Return [x, y] of the center of cell containing provided text 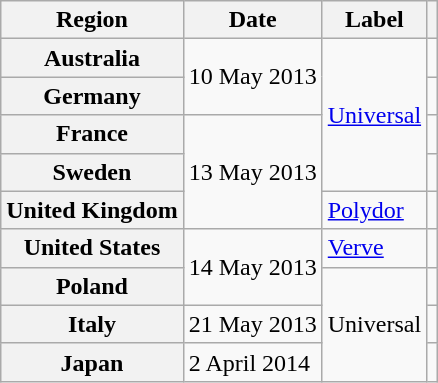
United Kingdom [92, 210]
Poland [92, 286]
2 April 2014 [252, 362]
14 May 2013 [252, 267]
Label [374, 20]
Germany [92, 96]
Japan [92, 362]
Region [92, 20]
Polydor [374, 210]
Date [252, 20]
13 May 2013 [252, 172]
21 May 2013 [252, 324]
France [92, 134]
10 May 2013 [252, 77]
United States [92, 248]
Australia [92, 58]
Italy [92, 324]
Verve [374, 248]
Sweden [92, 172]
